Identify which cell holds the provided text, then report its (x, y) central coordinate. 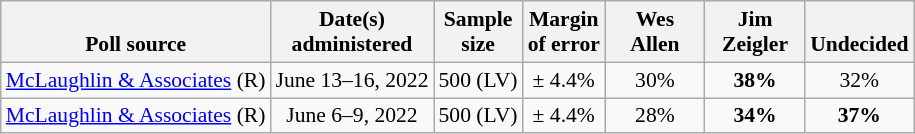
Date(s)administered (352, 32)
30% (655, 80)
38% (755, 80)
34% (755, 116)
32% (859, 80)
WesAllen (655, 32)
Samplesize (478, 32)
Marginof error (564, 32)
Poll source (136, 32)
Undecided (859, 32)
JimZeigler (755, 32)
June 6–9, 2022 (352, 116)
28% (655, 116)
37% (859, 116)
June 13–16, 2022 (352, 80)
